Capture the cell that displays the provided text and extract its (x, y) central coordinate. 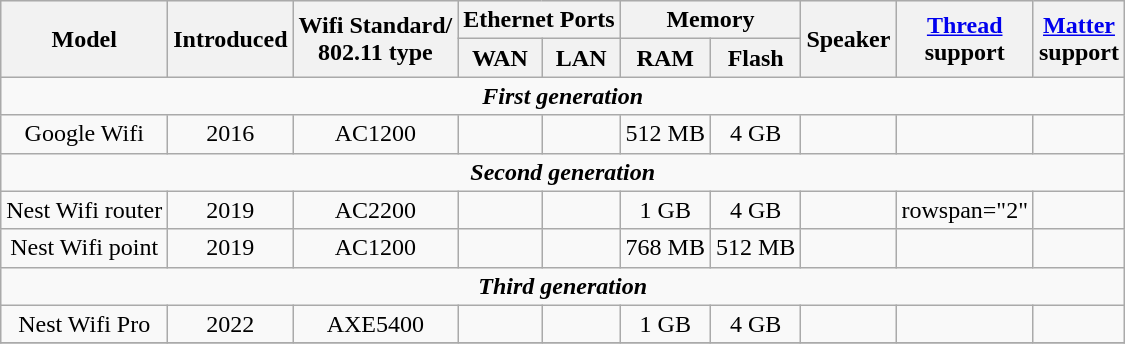
RAM (665, 58)
Introduced (230, 39)
Ethernet Ports (539, 20)
LAN (581, 58)
First generation (563, 96)
Nest Wifi point (84, 248)
768 MB (665, 248)
Nest Wifi Pro (84, 324)
Flash (755, 58)
2016 (230, 134)
Third generation (563, 286)
Matter support (1078, 39)
2022 (230, 324)
Speaker (848, 39)
Thread support (965, 39)
AXE5400 (376, 324)
WAN (500, 58)
Memory (710, 20)
Google Wifi (84, 134)
Nest Wifi router (84, 210)
Wifi Standard/ 802.11 type (376, 39)
Second generation (563, 172)
rowspan="2" (965, 210)
Model (84, 39)
AC2200 (376, 210)
